Return the [X, Y] coordinate for the center point of the cell that contains the specified text.  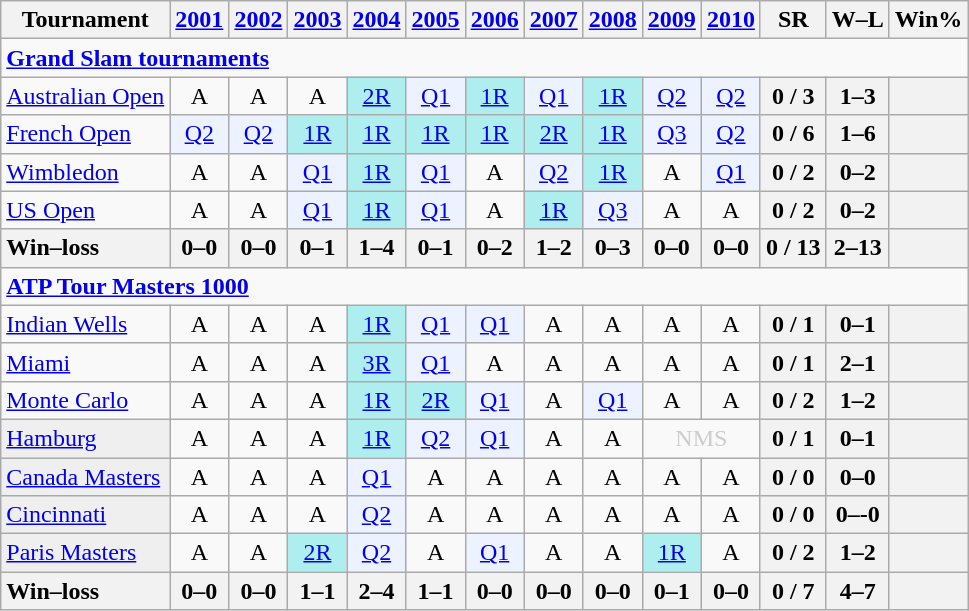
Win% [928, 20]
0 / 13 [793, 248]
2–1 [858, 362]
4–7 [858, 591]
2002 [258, 20]
0–-0 [858, 515]
NMS [701, 438]
2004 [376, 20]
Grand Slam tournaments [484, 58]
Wimbledon [86, 172]
2007 [554, 20]
SR [793, 20]
Cincinnati [86, 515]
2010 [730, 20]
2–4 [376, 591]
0 / 3 [793, 96]
Australian Open [86, 96]
Miami [86, 362]
2–13 [858, 248]
1–6 [858, 134]
2008 [612, 20]
Tournament [86, 20]
Indian Wells [86, 324]
0 / 7 [793, 591]
1–4 [376, 248]
2001 [200, 20]
ATP Tour Masters 1000 [484, 286]
Monte Carlo [86, 400]
Paris Masters [86, 553]
2009 [672, 20]
2005 [436, 20]
W–L [858, 20]
French Open [86, 134]
Canada Masters [86, 477]
3R [376, 362]
US Open [86, 210]
0 / 6 [793, 134]
2003 [318, 20]
Hamburg [86, 438]
0–3 [612, 248]
1–3 [858, 96]
2006 [494, 20]
